Return the (x, y) coordinate for the center point of the cell that contains the specified text.  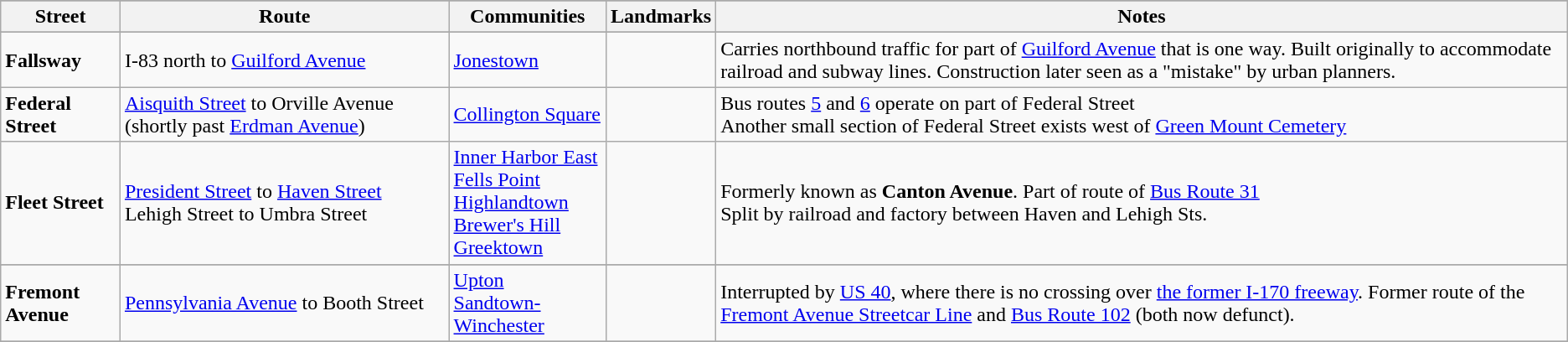
Fremont Avenue (60, 303)
Federal Street (60, 114)
Landmarks (662, 17)
I-83 north to Guilford Avenue (285, 60)
UptonSandtown-Winchester (528, 303)
Aisquith Street to Orville Avenue (shortly past Erdman Avenue) (285, 114)
Route (285, 17)
Inner Harbor EastFells PointHighlandtownBrewer's HillGreektown (528, 203)
President Street to Haven StreetLehigh Street to Umbra Street (285, 203)
Jonestown (528, 60)
Fleet Street (60, 203)
Bus routes 5 and 6 operate on part of Federal StreetAnother small section of Federal Street exists west of Green Mount Cemetery (1142, 114)
Notes (1142, 17)
Communities (528, 17)
Formerly known as Canton Avenue. Part of route of Bus Route 31Split by railroad and factory between Haven and Lehigh Sts. (1142, 203)
Collington Square (528, 114)
Pennsylvania Avenue to Booth Street (285, 303)
Street (60, 17)
Fallsway (60, 60)
